Return [X, Y] of the center of cell containing provided text 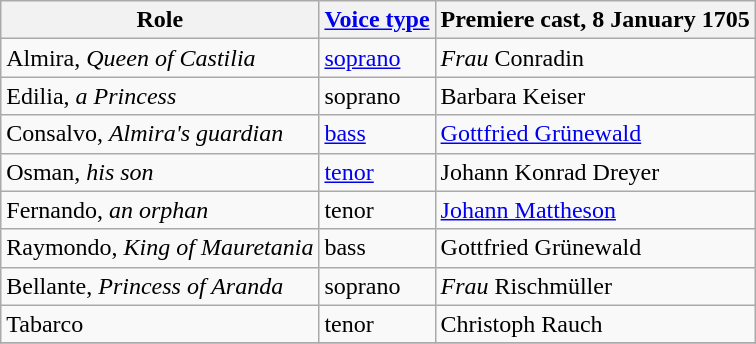
Raymondo, King of Mauretania [160, 248]
Fernando, an orphan [160, 210]
Voice type [377, 20]
Osman, his son [160, 172]
Johann Mattheson [595, 210]
Bellante, Princess of Aranda [160, 286]
Frau Conradin [595, 58]
Johann Konrad Dreyer [595, 172]
Tabarco [160, 324]
Edilia, a Princess [160, 96]
Christoph Rauch [595, 324]
Barbara Keiser [595, 96]
Frau Rischmüller [595, 286]
Almira, Queen of Castilia [160, 58]
Consalvo, Almira's guardian [160, 134]
Role [160, 20]
Premiere cast, 8 January 1705 [595, 20]
